Capture the cell that displays the provided text and extract its [X, Y] central coordinate. 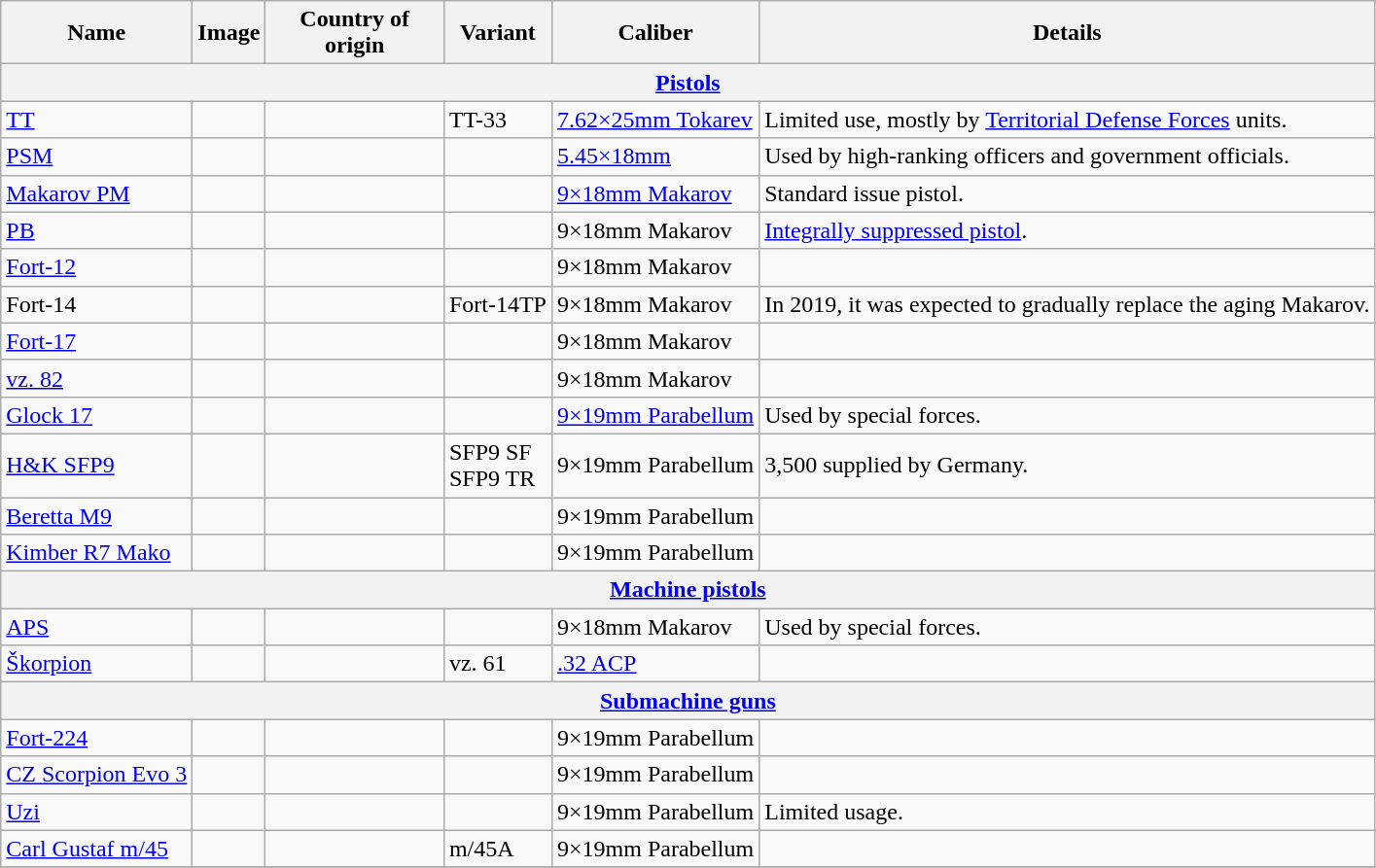
TT [97, 120]
Details [1068, 33]
Image [229, 33]
CZ Scorpion Evo 3 [97, 775]
TT-33 [498, 120]
Limited usage. [1068, 812]
m/45A [498, 849]
Submachine guns [688, 701]
Fort-17 [97, 341]
Škorpion [97, 664]
Fort-12 [97, 267]
Pistols [688, 83]
Makarov PM [97, 193]
PSM [97, 156]
In 2019, it was expected to gradually replace the aging Makarov. [1068, 304]
PB [97, 230]
Limited use, mostly by Territorial Defense Forces units. [1068, 120]
Fort-14TP [498, 304]
3,500 supplied by Germany. [1068, 465]
SFP9 SFSFP9 TR [498, 465]
Uzi [97, 812]
7.62×25mm Tokarev [655, 120]
Fort-14 [97, 304]
Standard issue pistol. [1068, 193]
Carl Gustaf m/45 [97, 849]
Glock 17 [97, 415]
vz. 61 [498, 664]
Integrally suppressed pistol. [1068, 230]
Kimber R7 Mako [97, 553]
APS [97, 627]
5.45×18mm [655, 156]
Name [97, 33]
Caliber [655, 33]
Machine pistols [688, 590]
Used by high-ranking officers and government officials. [1068, 156]
Country of origin [355, 33]
Fort-224 [97, 738]
H&K SFP9 [97, 465]
Variant [498, 33]
.32 ACP [655, 664]
Beretta M9 [97, 516]
vz. 82 [97, 378]
